Detect which cell encompasses the target text, then output its [x, y] center coordinate. 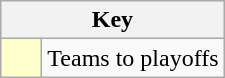
Teams to playoffs [133, 58]
Key [112, 20]
